Return (X, Y) of the center of cell containing provided text 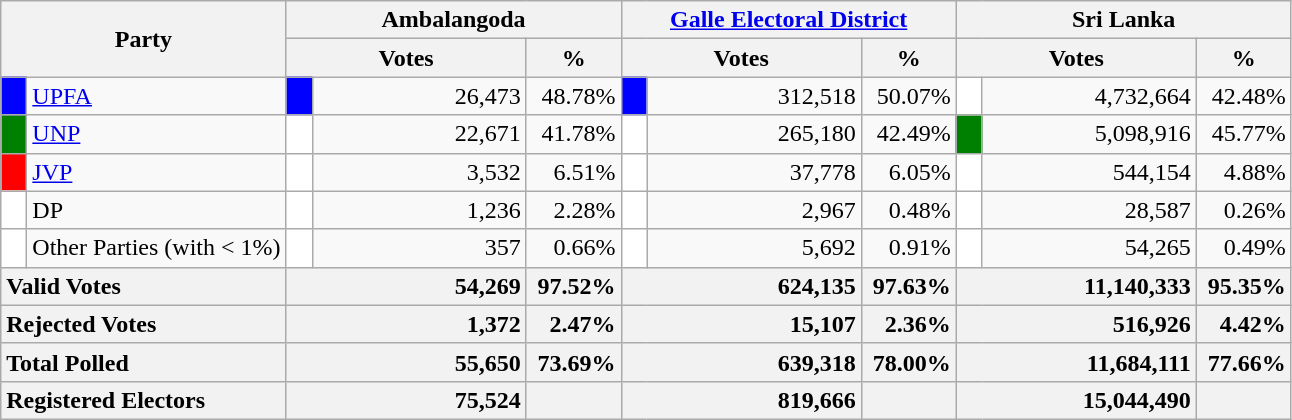
3,532 (419, 172)
0.49% (1244, 248)
37,778 (754, 172)
5,098,916 (1089, 134)
1,236 (419, 210)
75,524 (406, 400)
41.78% (574, 134)
Ambalangoda (454, 20)
357 (419, 248)
UPFA (156, 96)
50.07% (908, 96)
15,044,490 (1076, 400)
2.28% (574, 210)
5,692 (754, 248)
97.52% (574, 286)
54,265 (1089, 248)
15,107 (741, 324)
55,650 (406, 362)
JVP (156, 172)
22,671 (419, 134)
48.78% (574, 96)
0.66% (574, 248)
78.00% (908, 362)
0.91% (908, 248)
819,666 (741, 400)
624,135 (741, 286)
265,180 (754, 134)
544,154 (1089, 172)
6.05% (908, 172)
28,587 (1089, 210)
97.63% (908, 286)
Rejected Votes (144, 324)
4,732,664 (1089, 96)
Party (144, 39)
6.51% (574, 172)
0.26% (1244, 210)
4.42% (1244, 324)
95.35% (1244, 286)
11,140,333 (1076, 286)
26,473 (419, 96)
1,372 (406, 324)
Galle Electoral District (788, 20)
2,967 (754, 210)
77.66% (1244, 362)
Other Parties (with < 1%) (156, 248)
Sri Lanka (1124, 20)
312,518 (754, 96)
Total Polled (144, 362)
639,318 (741, 362)
4.88% (1244, 172)
54,269 (406, 286)
2.47% (574, 324)
42.48% (1244, 96)
11,684,111 (1076, 362)
0.48% (908, 210)
Registered Electors (144, 400)
73.69% (574, 362)
2.36% (908, 324)
516,926 (1076, 324)
42.49% (908, 134)
UNP (156, 134)
Valid Votes (144, 286)
45.77% (1244, 134)
DP (156, 210)
